Extract the [X, Y] coordinate from the center of the cell holding the provided text.  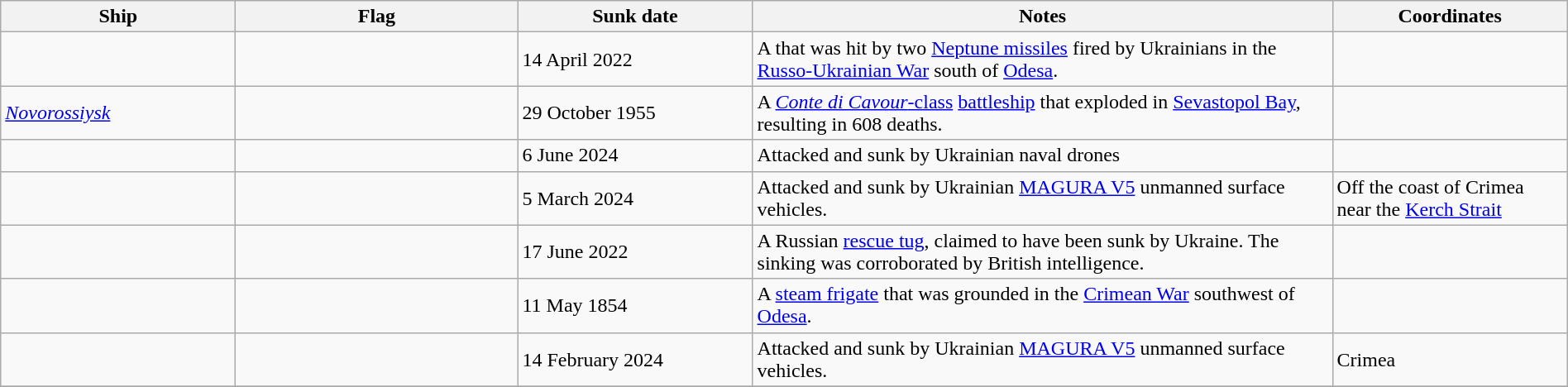
14 April 2022 [635, 60]
5 March 2024 [635, 198]
Crimea [1450, 359]
17 June 2022 [635, 251]
A Russian rescue tug, claimed to have been sunk by Ukraine. The sinking was corroborated by British intelligence. [1042, 251]
A that was hit by two Neptune missiles fired by Ukrainians in the Russo-Ukrainian War south of Odesa. [1042, 60]
Coordinates [1450, 17]
Flag [377, 17]
Novorossiysk [118, 112]
Sunk date [635, 17]
Off the coast of Crimea near the Kerch Strait [1450, 198]
A Conte di Cavour-class battleship that exploded in Sevastopol Bay, resulting in 608 deaths. [1042, 112]
Attacked and sunk by Ukrainian naval drones [1042, 155]
6 June 2024 [635, 155]
A steam frigate that was grounded in the Crimean War southwest of Odesa. [1042, 306]
Ship [118, 17]
29 October 1955 [635, 112]
14 February 2024 [635, 359]
Notes [1042, 17]
11 May 1854 [635, 306]
